Output the (x, y) coordinate of the center of the cell containing the given text.  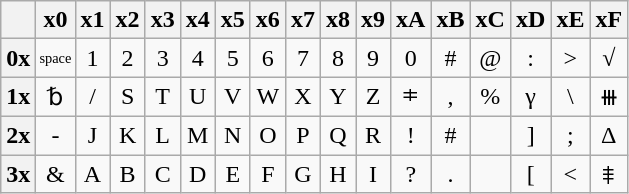
xC (490, 20)
A (92, 173)
I (374, 173)
V (232, 97)
0 (411, 58)
O (268, 135)
< (570, 173)
] (530, 135)
2x (18, 135)
√ (609, 58)
9 (374, 58)
xB (450, 20)
H (338, 173)
x0 (56, 20)
B (128, 173)
C (162, 173)
? (411, 173)
L (162, 135)
[ (530, 173)
& (56, 173)
2 (128, 58)
Δ (609, 135)
6 (268, 58)
3x (18, 173)
x5 (232, 20)
F (268, 173)
R (374, 135)
Z (374, 97)
: (530, 58)
! (411, 135)
\ (570, 97)
U (198, 97)
xD (530, 20)
5 (232, 58)
% (490, 97)
xA (411, 20)
x1 (92, 20)
. (450, 173)
x2 (128, 20)
⧻ (609, 97)
T (162, 97)
E (232, 173)
Q (338, 135)
x8 (338, 20)
N (232, 135)
8 (338, 58)
space (56, 58)
␢ (56, 97)
3 (162, 58)
M (198, 135)
J (92, 135)
x7 (302, 20)
⯒ (609, 173)
Y (338, 97)
; (570, 135)
> (570, 58)
x4 (198, 20)
P (302, 135)
0x (18, 58)
- (56, 135)
4 (198, 58)
G (302, 173)
S (128, 97)
7 (302, 58)
, (450, 97)
x6 (268, 20)
x9 (374, 20)
xE (570, 20)
W (268, 97)
xF (609, 20)
x3 (162, 20)
1 (92, 58)
D (198, 173)
/ (92, 97)
1x (18, 97)
⧧ (411, 97)
X (302, 97)
K (128, 135)
@ (490, 58)
γ (530, 97)
